Identify which cell holds the provided text, then report its [X, Y] central coordinate. 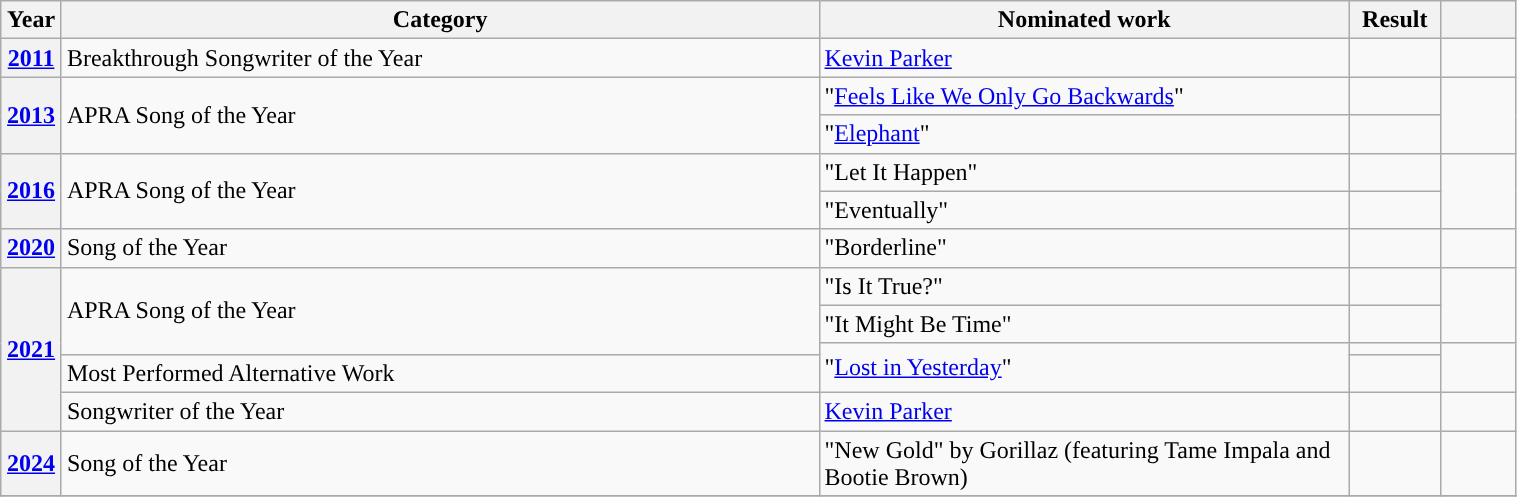
Result [1394, 20]
2011 [32, 58]
"Is It True?" [1084, 286]
"It Might Be Time" [1084, 324]
"Borderline" [1084, 248]
Songwriter of the Year [440, 411]
"Eventually" [1084, 210]
"Lost in Yesterday" [1084, 368]
2020 [32, 248]
2024 [32, 462]
Category [440, 20]
"Feels Like We Only Go Backwards" [1084, 96]
"New Gold" by Gorillaz (featuring Tame Impala and Bootie Brown) [1084, 462]
2021 [32, 348]
Year [32, 20]
Nominated work [1084, 20]
Most Performed Alternative Work [440, 373]
Breakthrough Songwriter of the Year [440, 58]
2016 [32, 191]
"Elephant" [1084, 134]
"Let It Happen" [1084, 172]
2013 [32, 115]
